Pinpoint the cell where the given text exists, returning its [x, y] midpoint coordinate. 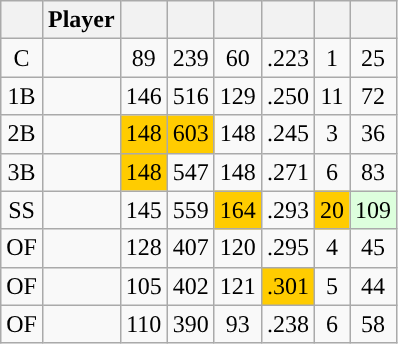
.245 [288, 134]
109 [374, 210]
.250 [288, 96]
603 [190, 134]
58 [374, 324]
C [22, 58]
36 [374, 134]
.271 [288, 172]
1B [22, 96]
89 [144, 58]
72 [374, 96]
45 [374, 248]
20 [332, 210]
105 [144, 286]
.293 [288, 210]
121 [238, 286]
129 [238, 96]
516 [190, 96]
145 [144, 210]
390 [190, 324]
547 [190, 172]
559 [190, 210]
93 [238, 324]
128 [144, 248]
120 [238, 248]
4 [332, 248]
1 [332, 58]
83 [374, 172]
.223 [288, 58]
5 [332, 286]
407 [190, 248]
164 [238, 210]
44 [374, 286]
3B [22, 172]
402 [190, 286]
3 [332, 134]
SS [22, 210]
.238 [288, 324]
25 [374, 58]
146 [144, 96]
2B [22, 134]
.295 [288, 248]
11 [332, 96]
239 [190, 58]
60 [238, 58]
.301 [288, 286]
110 [144, 324]
Player [81, 20]
